Capture the cell that displays the provided text and extract its [X, Y] central coordinate. 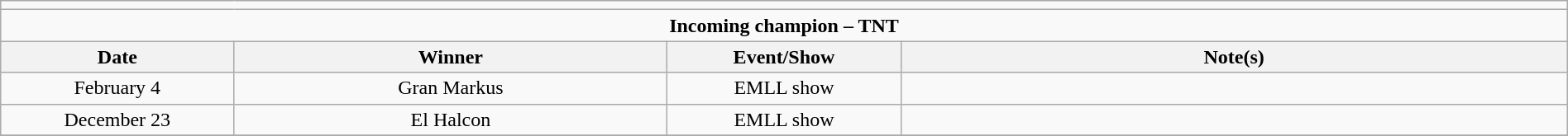
Incoming champion – TNT [784, 26]
Date [117, 57]
Note(s) [1234, 57]
December 23 [117, 120]
Winner [451, 57]
El Halcon [451, 120]
February 4 [117, 88]
Event/Show [784, 57]
Gran Markus [451, 88]
